Determine the [x, y] coordinate at the center of the cell enclosing the given text.  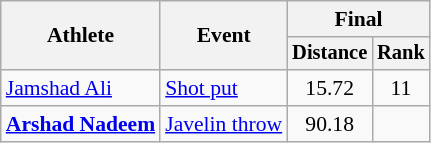
Jamshad Ali [80, 88]
Javelin throw [224, 124]
Shot put [224, 88]
Event [224, 36]
11 [401, 88]
Final [358, 19]
Arshad Nadeem [80, 124]
15.72 [330, 88]
Distance [330, 54]
90.18 [330, 124]
Rank [401, 54]
Athlete [80, 36]
